For the text-containing cell, return its midpoint in [X, Y] coordinate format. 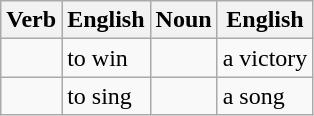
Verb [32, 20]
a song [265, 96]
Noun [184, 20]
a victory [265, 58]
to win [106, 58]
to sing [106, 96]
